Return [x, y] of the center of cell containing provided text 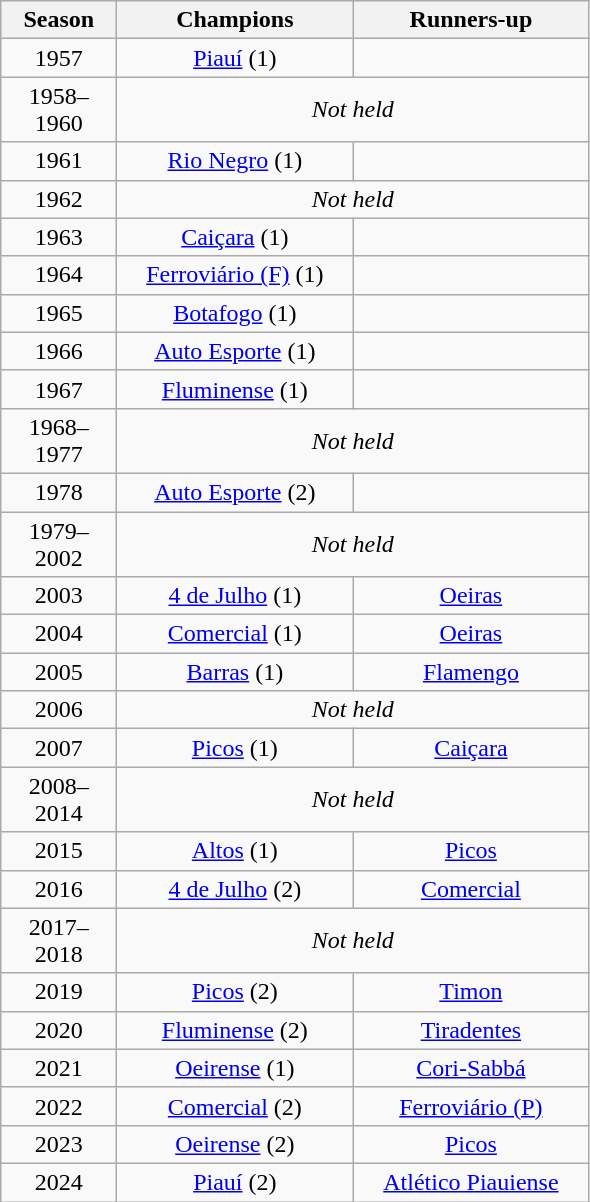
Auto Esporte (2) [235, 492]
Runners-up [471, 20]
Oeirense (2) [235, 1144]
2007 [59, 748]
2024 [59, 1182]
1958–1960 [59, 110]
Flamengo [471, 672]
Atlético Piauiense [471, 1182]
Timon [471, 992]
1968–1977 [59, 440]
4 de Julho (2) [235, 889]
2008–2014 [59, 800]
2003 [59, 596]
Comercial (1) [235, 634]
2006 [59, 710]
2004 [59, 634]
2021 [59, 1068]
1966 [59, 351]
Caiçara (1) [235, 237]
2005 [59, 672]
1962 [59, 199]
1979–2002 [59, 544]
1961 [59, 161]
Piauí (2) [235, 1182]
1957 [59, 58]
Auto Esporte (1) [235, 351]
2022 [59, 1106]
Barras (1) [235, 672]
2016 [59, 889]
2015 [59, 851]
Oeirense (1) [235, 1068]
1964 [59, 275]
1963 [59, 237]
2017–2018 [59, 940]
Ferroviário (P) [471, 1106]
Picos (2) [235, 992]
1978 [59, 492]
2023 [59, 1144]
Piauí (1) [235, 58]
Ferroviário (F) (1) [235, 275]
2019 [59, 992]
1965 [59, 313]
Altos (1) [235, 851]
Champions [235, 20]
Botafogo (1) [235, 313]
Comercial (2) [235, 1106]
Comercial [471, 889]
Caiçara [471, 748]
1967 [59, 389]
Picos (1) [235, 748]
Season [59, 20]
Tiradentes [471, 1030]
Fluminense (1) [235, 389]
2020 [59, 1030]
Rio Negro (1) [235, 161]
Fluminense (2) [235, 1030]
Cori-Sabbá [471, 1068]
4 de Julho (1) [235, 596]
